Determine the [X, Y] coordinate at the center of the cell enclosing the given text.  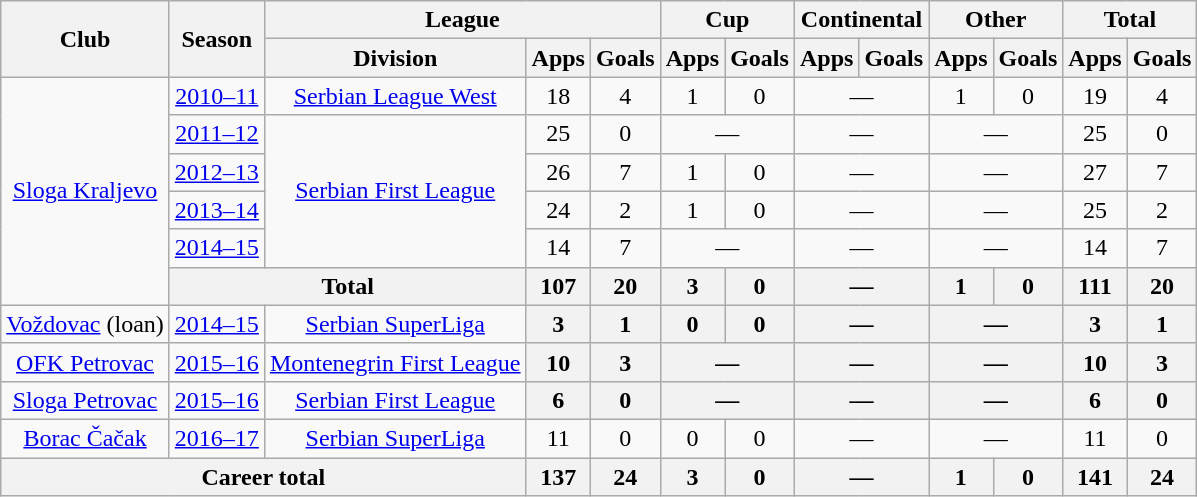
OFK Petrovac [86, 362]
26 [558, 172]
2010–11 [216, 96]
111 [1095, 286]
League [462, 20]
Serbian League West [395, 96]
Borac Čačak [86, 438]
2013–14 [216, 210]
27 [1095, 172]
Sloga Kraljevo [86, 191]
18 [558, 96]
Season [216, 39]
Club [86, 39]
Other [996, 20]
141 [1095, 477]
137 [558, 477]
Division [395, 58]
107 [558, 286]
19 [1095, 96]
Sloga Petrovac [86, 400]
2011–12 [216, 134]
Voždovac (loan) [86, 324]
Cup [727, 20]
2016–17 [216, 438]
Montenegrin First League [395, 362]
Career total [264, 477]
Continental [861, 20]
2012–13 [216, 172]
